Return the (X, Y) coordinate for the center point of the cell that contains the specified text.  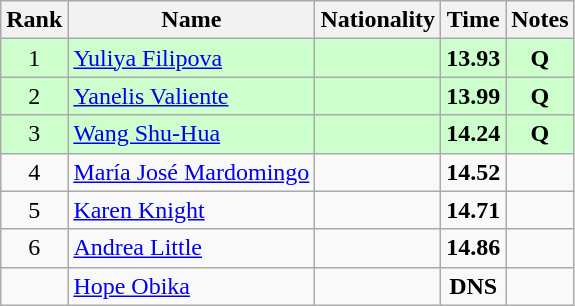
Notes (540, 20)
Name (192, 20)
Nationality (378, 20)
6 (34, 248)
14.86 (474, 248)
14.52 (474, 172)
14.71 (474, 210)
Rank (34, 20)
13.93 (474, 58)
Yanelis Valiente (192, 96)
DNS (474, 286)
13.99 (474, 96)
1 (34, 58)
Andrea Little (192, 248)
4 (34, 172)
14.24 (474, 134)
Karen Knight (192, 210)
Hope Obika (192, 286)
5 (34, 210)
María José Mardomingo (192, 172)
Time (474, 20)
2 (34, 96)
Wang Shu-Hua (192, 134)
3 (34, 134)
Yuliya Filipova (192, 58)
